Pinpoint the cell where the given text exists, returning its [x, y] midpoint coordinate. 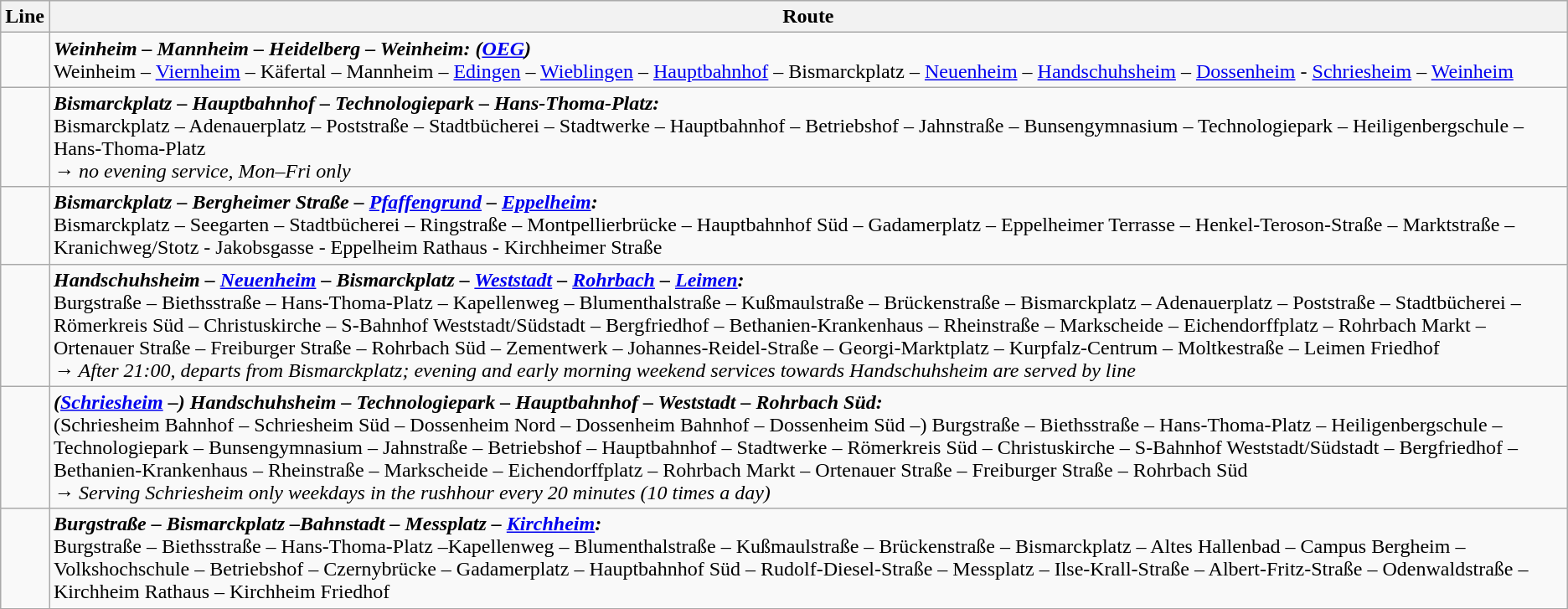
Route [807, 17]
Line [25, 17]
